Provide the (X, Y) coordinate of the cell's center where the given text is located.  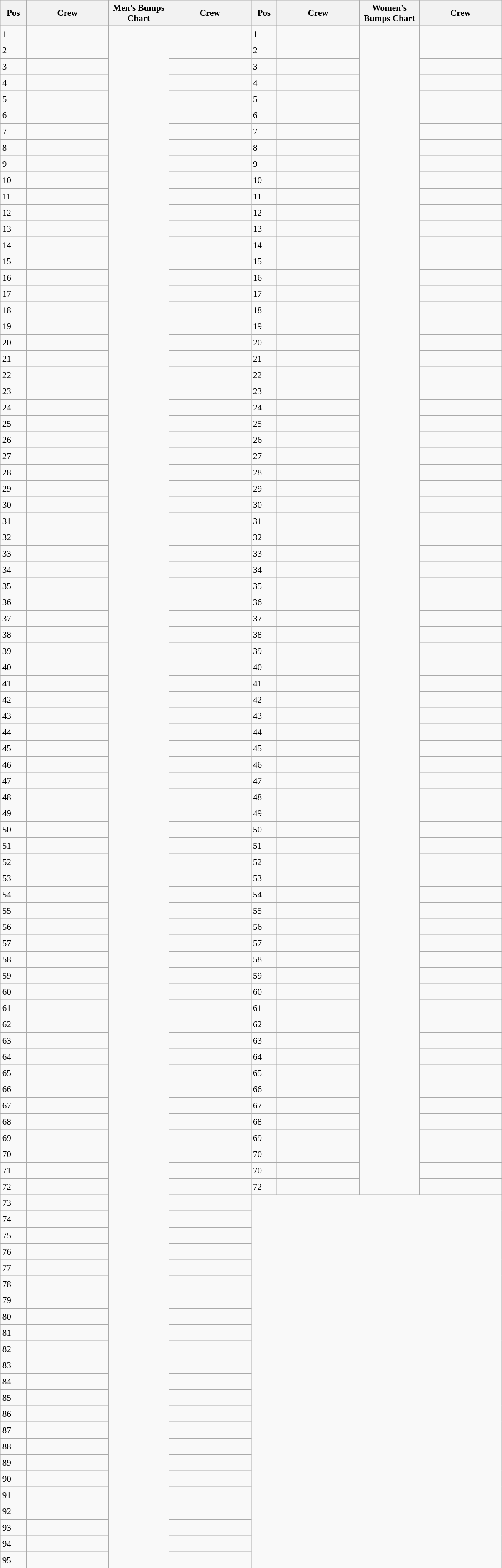
79 (13, 1300)
82 (13, 1349)
90 (13, 1479)
80 (13, 1316)
93 (13, 1528)
86 (13, 1414)
71 (13, 1170)
Women's Bumps Chart (390, 13)
89 (13, 1463)
92 (13, 1511)
77 (13, 1268)
88 (13, 1446)
84 (13, 1381)
75 (13, 1235)
91 (13, 1495)
Men's Bumps Chart (139, 13)
95 (13, 1560)
85 (13, 1398)
83 (13, 1365)
81 (13, 1333)
76 (13, 1251)
74 (13, 1219)
87 (13, 1430)
78 (13, 1284)
94 (13, 1543)
73 (13, 1203)
